Extract the (X, Y) coordinate from the center of the cell holding the provided text.  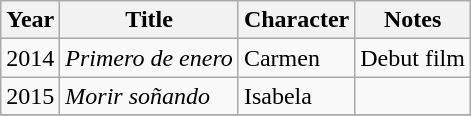
Isabela (296, 96)
2015 (30, 96)
Debut film (413, 58)
Primero de enero (150, 58)
Carmen (296, 58)
Notes (413, 20)
Year (30, 20)
Character (296, 20)
2014 (30, 58)
Title (150, 20)
Morir soñando (150, 96)
